Scan for the cell matching the given text and deliver its (X, Y) coordinate at center. 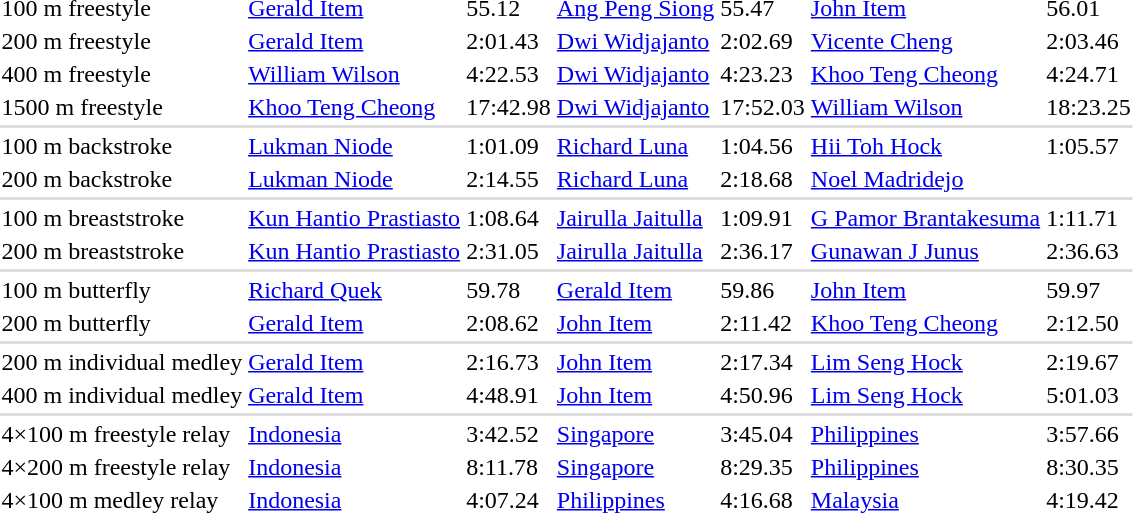
1:09.91 (763, 218)
18:23.25 (1089, 107)
2:16.73 (509, 362)
2:19.67 (1089, 362)
2:31.05 (509, 251)
59.78 (509, 290)
4×200 m freestyle relay (122, 467)
3:57.66 (1089, 434)
Richard Quek (354, 290)
Noel Madridejo (925, 179)
4:23.23 (763, 74)
100 m backstroke (122, 146)
2:14.55 (509, 179)
400 m freestyle (122, 74)
3:42.52 (509, 434)
1500 m freestyle (122, 107)
4:50.96 (763, 395)
200 m backstroke (122, 179)
8:30.35 (1089, 467)
2:01.43 (509, 41)
1:01.09 (509, 146)
100 m breaststroke (122, 218)
17:42.98 (509, 107)
200 m freestyle (122, 41)
Vicente Cheng (925, 41)
Gunawan J Junus (925, 251)
2:11.42 (763, 323)
2:02.69 (763, 41)
3:45.04 (763, 434)
59.97 (1089, 290)
4:48.91 (509, 395)
200 m butterfly (122, 323)
200 m individual medley (122, 362)
2:36.63 (1089, 251)
1:08.64 (509, 218)
8:11.78 (509, 467)
2:03.46 (1089, 41)
100 m butterfly (122, 290)
17:52.03 (763, 107)
4×100 m freestyle relay (122, 434)
1:11.71 (1089, 218)
8:29.35 (763, 467)
2:17.34 (763, 362)
G Pamor Brantakesuma (925, 218)
4:24.71 (1089, 74)
200 m breaststroke (122, 251)
59.86 (763, 290)
1:04.56 (763, 146)
4:22.53 (509, 74)
2:18.68 (763, 179)
2:08.62 (509, 323)
2:36.17 (763, 251)
5:01.03 (1089, 395)
400 m individual medley (122, 395)
Hii Toh Hock (925, 146)
2:12.50 (1089, 323)
1:05.57 (1089, 146)
